Detect which cell encompasses the target text, then output its (x, y) center coordinate. 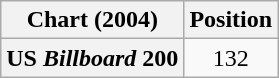
132 (231, 58)
US Billboard 200 (92, 58)
Position (231, 20)
Chart (2004) (92, 20)
